For the text-containing cell, return its midpoint in [X, Y] coordinate format. 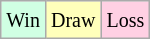
Loss [126, 20]
Draw [72, 20]
Win [24, 20]
